Provide the [X, Y] coordinate of the cell's center where the given text is located.  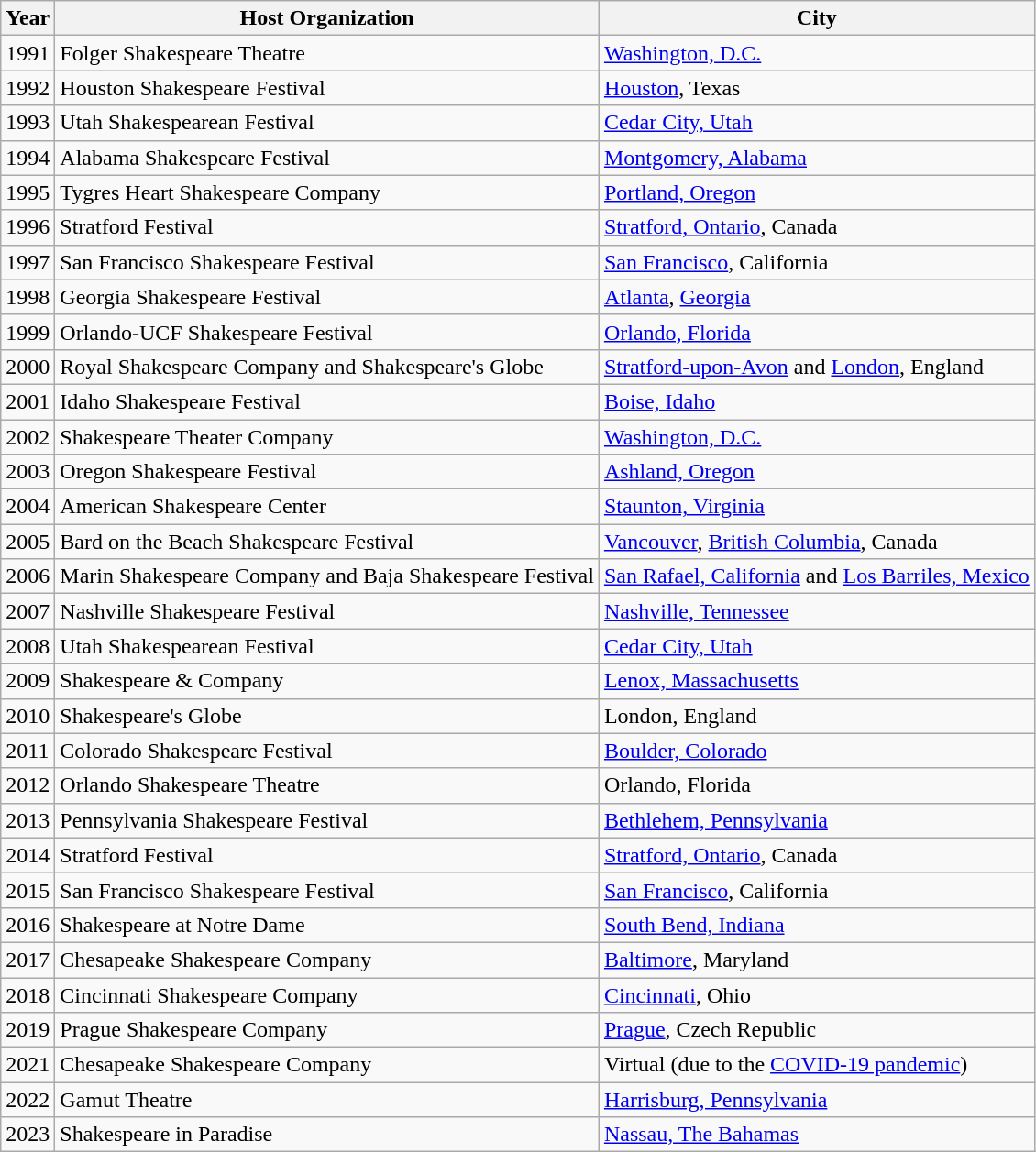
Gamut Theatre [327, 1100]
2003 [28, 472]
San Rafael, California and Los Barriles, Mexico [816, 576]
Ashland, Oregon [816, 472]
2013 [28, 820]
Houston Shakespeare Festival [327, 88]
Marin Shakespeare Company and Baja Shakespeare Festival [327, 576]
Orlando-UCF Shakespeare Festival [327, 332]
Cincinnati Shakespeare Company [327, 994]
2017 [28, 960]
2016 [28, 925]
Atlanta, Georgia [816, 297]
1998 [28, 297]
Georgia Shakespeare Festival [327, 297]
2001 [28, 401]
London, England [816, 716]
City [816, 18]
2011 [28, 751]
Bethlehem, Pennsylvania [816, 820]
Portland, Oregon [816, 192]
2022 [28, 1100]
2012 [28, 785]
2007 [28, 611]
Prague Shakespeare Company [327, 1030]
Houston, Texas [816, 88]
Host Organization [327, 18]
Montgomery, Alabama [816, 158]
Nassau, The Bahamas [816, 1135]
Shakespeare at Notre Dame [327, 925]
Shakespeare in Paradise [327, 1135]
Bard on the Beach Shakespeare Festival [327, 542]
2010 [28, 716]
Oregon Shakespeare Festival [327, 472]
Vancouver, British Columbia, Canada [816, 542]
1999 [28, 332]
2008 [28, 646]
Virtual (due to the COVID-19 pandemic) [816, 1065]
Staunton, Virginia [816, 507]
2014 [28, 855]
Year [28, 18]
Nashville Shakespeare Festival [327, 611]
2005 [28, 542]
2018 [28, 994]
Orlando Shakespeare Theatre [327, 785]
Boise, Idaho [816, 401]
American Shakespeare Center [327, 507]
2009 [28, 681]
1996 [28, 227]
2004 [28, 507]
Idaho Shakespeare Festival [327, 401]
Tygres Heart Shakespeare Company [327, 192]
1995 [28, 192]
Alabama Shakespeare Festival [327, 158]
Nashville, Tennessee [816, 611]
Harrisburg, Pennsylvania [816, 1100]
Colorado Shakespeare Festival [327, 751]
South Bend, Indiana [816, 925]
2000 [28, 367]
Baltimore, Maryland [816, 960]
Shakespeare Theater Company [327, 437]
2015 [28, 890]
1993 [28, 123]
Lenox, Massachusetts [816, 681]
Pennsylvania Shakespeare Festival [327, 820]
Shakespeare's Globe [327, 716]
2021 [28, 1065]
2006 [28, 576]
1991 [28, 53]
2019 [28, 1030]
2023 [28, 1135]
1992 [28, 88]
1997 [28, 262]
Stratford-upon-Avon and London, England [816, 367]
1994 [28, 158]
Cincinnati, Ohio [816, 994]
Shakespeare & Company [327, 681]
Folger Shakespeare Theatre [327, 53]
Prague, Czech Republic [816, 1030]
Boulder, Colorado [816, 751]
2002 [28, 437]
Royal Shakespeare Company and Shakespeare's Globe [327, 367]
